Return [X, Y] of the center of cell containing provided text 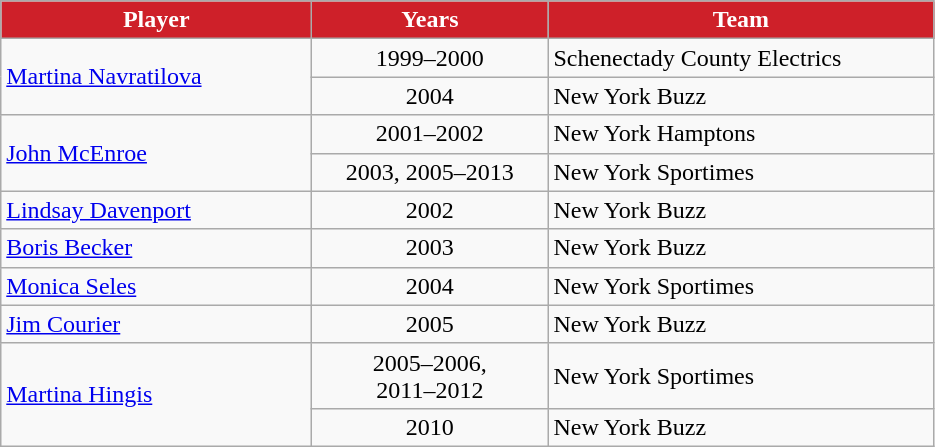
2010 [430, 427]
Player [156, 20]
Team [741, 20]
Boris Becker [156, 248]
2003 [430, 248]
2003, 2005–2013 [430, 172]
Years [430, 20]
2005 [430, 324]
Martina Hingis [156, 394]
Martina Navratilova [156, 77]
1999–2000 [430, 58]
Jim Courier [156, 324]
2005–2006,2011–2012 [430, 376]
2002 [430, 210]
Monica Seles [156, 286]
John McEnroe [156, 153]
New York Hamptons [741, 134]
Schenectady County Electrics [741, 58]
2001–2002 [430, 134]
Lindsay Davenport [156, 210]
